For the text-containing cell, return its midpoint in (X, Y) coordinate format. 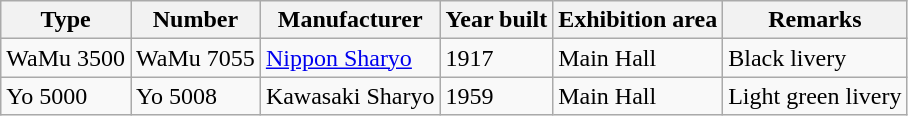
WaMu 7055 (196, 58)
Manufacturer (350, 20)
Nippon Sharyo (350, 58)
Remarks (815, 20)
Kawasaki Sharyo (350, 96)
Year built (496, 20)
1917 (496, 58)
Type (66, 20)
Yo 5008 (196, 96)
Number (196, 20)
Exhibition area (638, 20)
Black livery (815, 58)
Yo 5000 (66, 96)
WaMu 3500 (66, 58)
Light green livery (815, 96)
1959 (496, 96)
